Search for the cell housing the specified text and yield its [x, y] center coordinate. 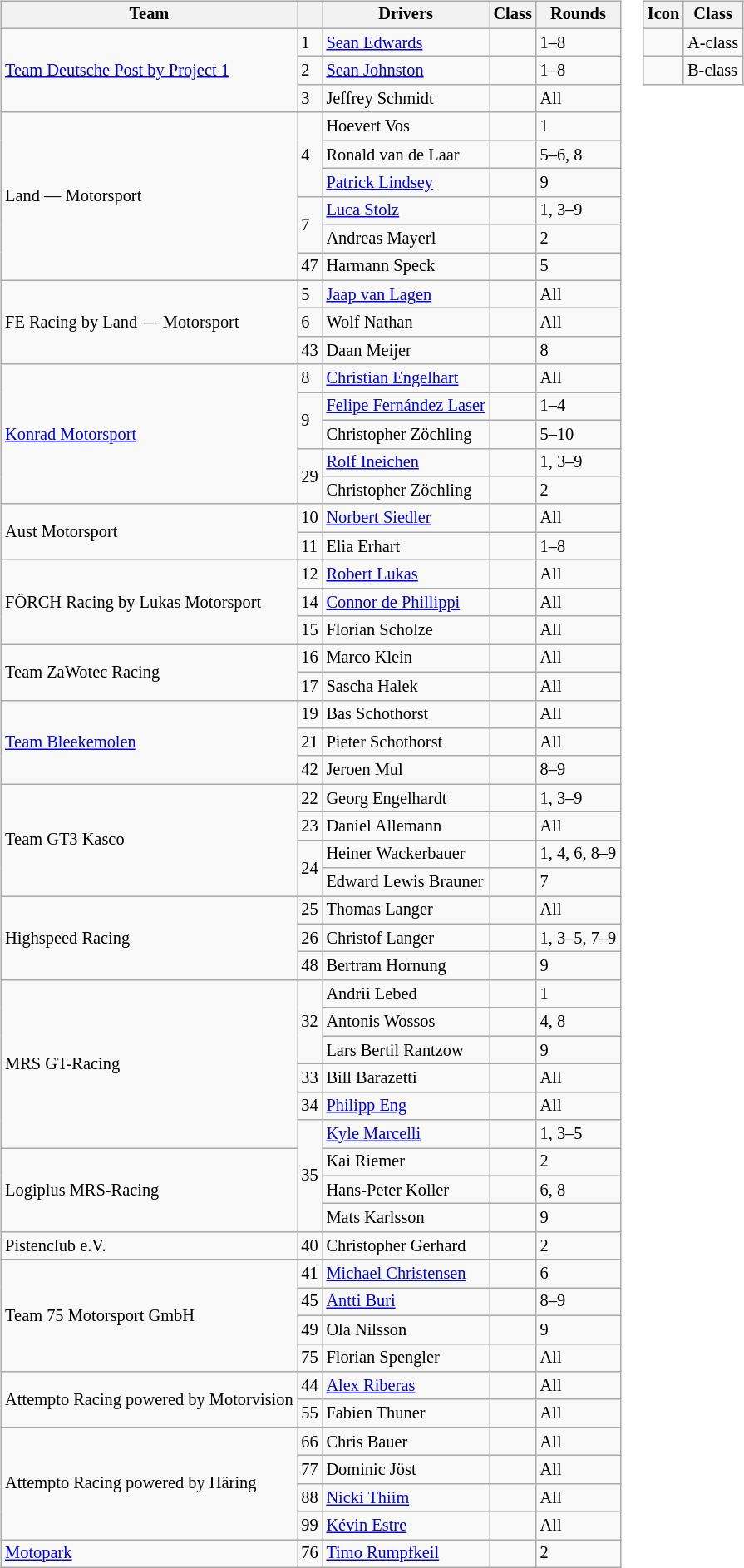
33 [310, 1078]
10 [310, 518]
Florian Spengler [406, 1358]
45 [310, 1302]
Rolf Ineichen [406, 462]
26 [310, 938]
5–10 [579, 434]
Kai Riemer [406, 1162]
Team 75 Motorsport GmbH [149, 1315]
5–6, 8 [579, 155]
1, 4, 6, 8–9 [579, 854]
23 [310, 826]
66 [310, 1442]
Andreas Mayerl [406, 239]
12 [310, 574]
Antti Buri [406, 1302]
Fabien Thuner [406, 1413]
Lars Bertil Rantzow [406, 1050]
Bas Schothorst [406, 714]
32 [310, 1023]
Jaap van Lagen [406, 294]
Pieter Schothorst [406, 742]
88 [310, 1497]
Highspeed Racing [149, 938]
Team GT3 Kasco [149, 840]
Kévin Estre [406, 1526]
Konrad Motorsport [149, 434]
Alex Riberas [406, 1386]
Marco Klein [406, 658]
Jeroen Mul [406, 770]
1, 3–5 [579, 1134]
35 [310, 1176]
Bill Barazetti [406, 1078]
Land — Motorsport [149, 196]
43 [310, 351]
Team Deutsche Post by Project 1 [149, 70]
Michael Christensen [406, 1274]
Aust Motorsport [149, 532]
Harmann Speck [406, 267]
Ola Nilsson [406, 1329]
Bertram Hornung [406, 966]
MRS GT-Racing [149, 1064]
Hans-Peter Koller [406, 1190]
Drivers [406, 15]
34 [310, 1106]
Andrii Lebed [406, 994]
Luca Stolz [406, 210]
Christof Langer [406, 938]
Patrick Lindsey [406, 183]
Team [149, 15]
19 [310, 714]
Daan Meijer [406, 351]
75 [310, 1358]
14 [310, 602]
Sascha Halek [406, 686]
Attempto Racing powered by Häring [149, 1483]
FE Racing by Land — Motorsport [149, 323]
25 [310, 910]
Motopark [149, 1554]
Team ZaWotec Racing [149, 672]
Mats Karlsson [406, 1218]
44 [310, 1386]
Philipp Eng [406, 1106]
41 [310, 1274]
Robert Lukas [406, 574]
3 [310, 99]
Jeffrey Schmidt [406, 99]
Dominic Jöst [406, 1470]
Hoevert Vos [406, 126]
1–4 [579, 407]
Team Bleekemolen [149, 742]
Pistenclub e.V. [149, 1246]
47 [310, 267]
48 [310, 966]
11 [310, 546]
Norbert Siedler [406, 518]
42 [310, 770]
A-class [713, 42]
Kyle Marcelli [406, 1134]
24 [310, 868]
Wolf Nathan [406, 323]
29 [310, 476]
Timo Rumpfkeil [406, 1554]
Thomas Langer [406, 910]
Edward Lewis Brauner [406, 882]
Antonis Wossos [406, 1022]
40 [310, 1246]
Sean Johnston [406, 71]
Icon [663, 15]
Christian Engelhart [406, 378]
Florian Scholze [406, 630]
99 [310, 1526]
Daniel Allemann [406, 826]
22 [310, 798]
B-class [713, 71]
Rounds [579, 15]
Nicki Thiim [406, 1497]
15 [310, 630]
77 [310, 1470]
76 [310, 1554]
Ronald van de Laar [406, 155]
Felipe Fernández Laser [406, 407]
21 [310, 742]
16 [310, 658]
Christopher Gerhard [406, 1246]
Elia Erhart [406, 546]
4, 8 [579, 1022]
FÖRCH Racing by Lukas Motorsport [149, 602]
6, 8 [579, 1190]
Chris Bauer [406, 1442]
55 [310, 1413]
17 [310, 686]
4 [310, 155]
1, 3–5, 7–9 [579, 938]
49 [310, 1329]
Sean Edwards [406, 42]
Heiner Wackerbauer [406, 854]
Logiplus MRS-Racing [149, 1191]
Attempto Racing powered by Motorvision [149, 1400]
Georg Engelhardt [406, 798]
Connor de Phillippi [406, 602]
